Output the [X, Y] coordinate of the center of the cell containing the given text.  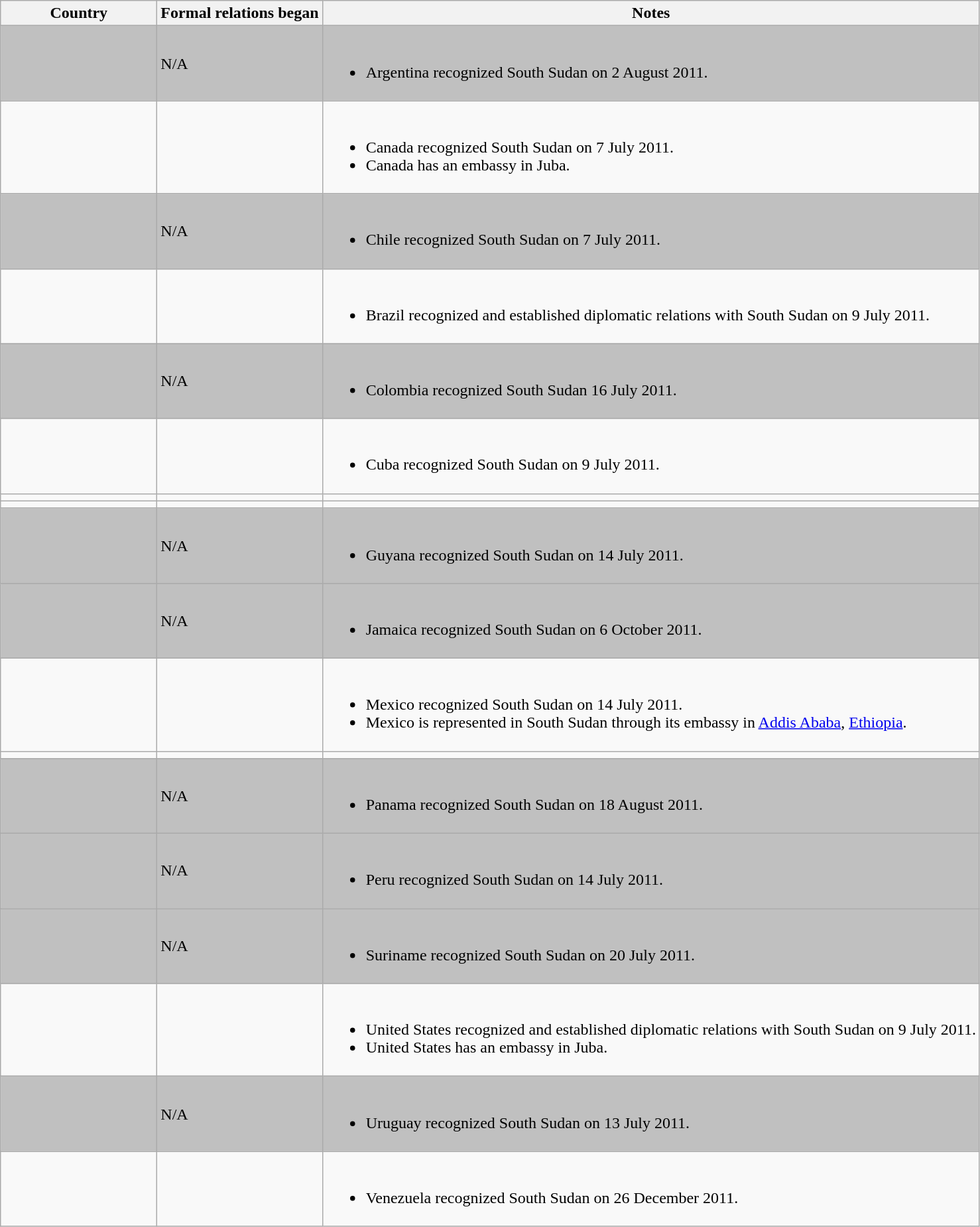
Notes [651, 13]
Jamaica recognized South Sudan on 6 October 2011. [651, 621]
Canada recognized South Sudan on 7 July 2011.Canada has an embassy in Juba. [651, 147]
Mexico recognized South Sudan on 14 July 2011.Mexico is represented in South Sudan through its embassy in Addis Ababa, Ethiopia. [651, 704]
Country [79, 13]
Venezuela recognized South Sudan on 26 December 2011. [651, 1189]
Argentina recognized South Sudan on 2 August 2011. [651, 64]
Panama recognized South Sudan on 18 August 2011. [651, 796]
Brazil recognized and established diplomatic relations with South Sudan on 9 July 2011. [651, 306]
Chile recognized South Sudan on 7 July 2011. [651, 231]
United States recognized and established diplomatic relations with South Sudan on 9 July 2011.United States has an embassy in Juba. [651, 1030]
Colombia recognized South Sudan 16 July 2011. [651, 381]
Guyana recognized South Sudan on 14 July 2011. [651, 545]
Uruguay recognized South Sudan on 13 July 2011. [651, 1114]
Formal relations began [240, 13]
Peru recognized South Sudan on 14 July 2011. [651, 872]
Suriname recognized South Sudan on 20 July 2011. [651, 946]
Cuba recognized South Sudan on 9 July 2011. [651, 456]
